Capture the cell that displays the provided text and extract its (X, Y) central coordinate. 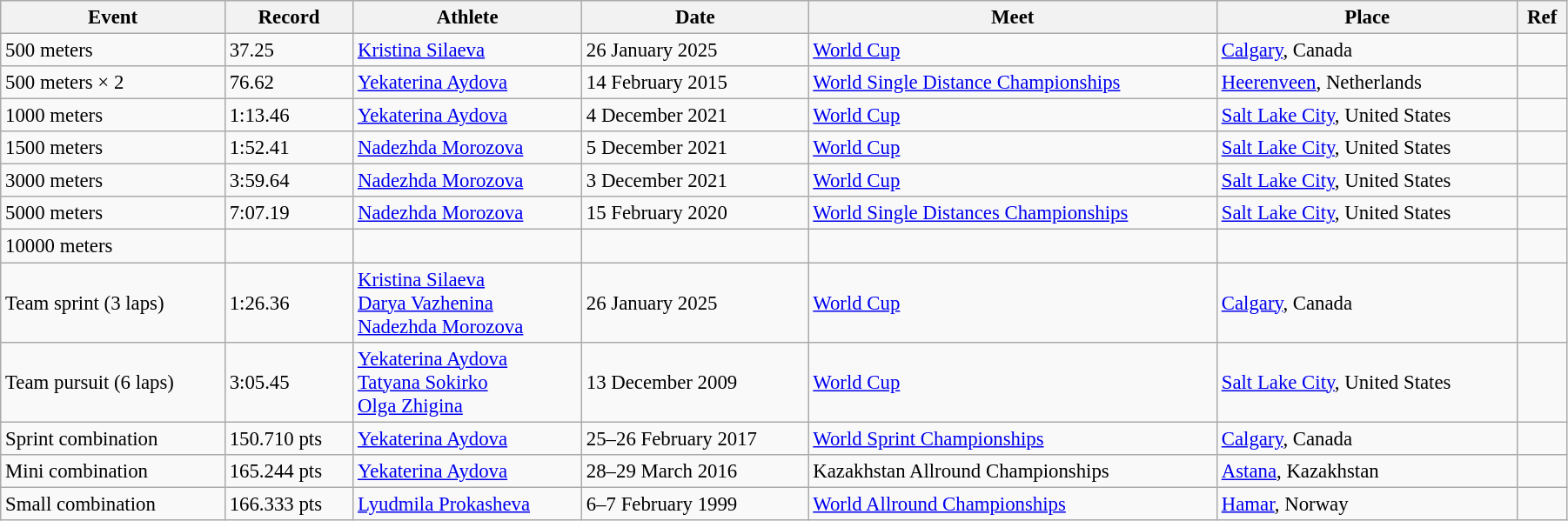
Athlete (468, 17)
Astana, Kazakhstan (1367, 471)
76.62 (289, 83)
Heerenveen, Netherlands (1367, 83)
3:05.45 (289, 382)
28–29 March 2016 (695, 471)
13 December 2009 (695, 382)
3000 meters (113, 181)
1500 meters (113, 148)
15 February 2020 (695, 213)
Hamar, Norway (1367, 504)
World Single Distances Championships (1013, 213)
37.25 (289, 50)
Kazakhstan Allround Championships (1013, 471)
Lyudmila Prokasheva (468, 504)
1:26.36 (289, 303)
5 December 2021 (695, 148)
Meet (1013, 17)
5000 meters (113, 213)
Date (695, 17)
Record (289, 17)
Kristina SilaevaDarya VazheninaNadezhda Morozova (468, 303)
Kristina Silaeva (468, 50)
166.333 pts (289, 504)
Event (113, 17)
165.244 pts (289, 471)
3:59.64 (289, 181)
1:13.46 (289, 116)
4 December 2021 (695, 116)
World Single Distance Championships (1013, 83)
Team pursuit (6 laps) (113, 382)
14 February 2015 (695, 83)
1:52.41 (289, 148)
7:07.19 (289, 213)
Ref (1542, 17)
500 meters (113, 50)
Sprint combination (113, 438)
10000 meters (113, 246)
25–26 February 2017 (695, 438)
Yekaterina AydovaTatyana SokirkoOlga Zhigina (468, 382)
World Sprint Championships (1013, 438)
Place (1367, 17)
150.710 pts (289, 438)
World Allround Championships (1013, 504)
Team sprint (3 laps) (113, 303)
1000 meters (113, 116)
Mini combination (113, 471)
Small combination (113, 504)
6–7 February 1999 (695, 504)
500 meters × 2 (113, 83)
3 December 2021 (695, 181)
